Return the (X, Y) coordinate for the center point of the cell that contains the specified text.  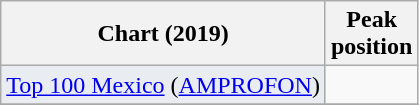
Chart (2019) (164, 34)
Top 100 Mexico (AMPROFON) (164, 85)
Peak position (371, 34)
